Extract the (X, Y) coordinate from the center of the cell holding the provided text.  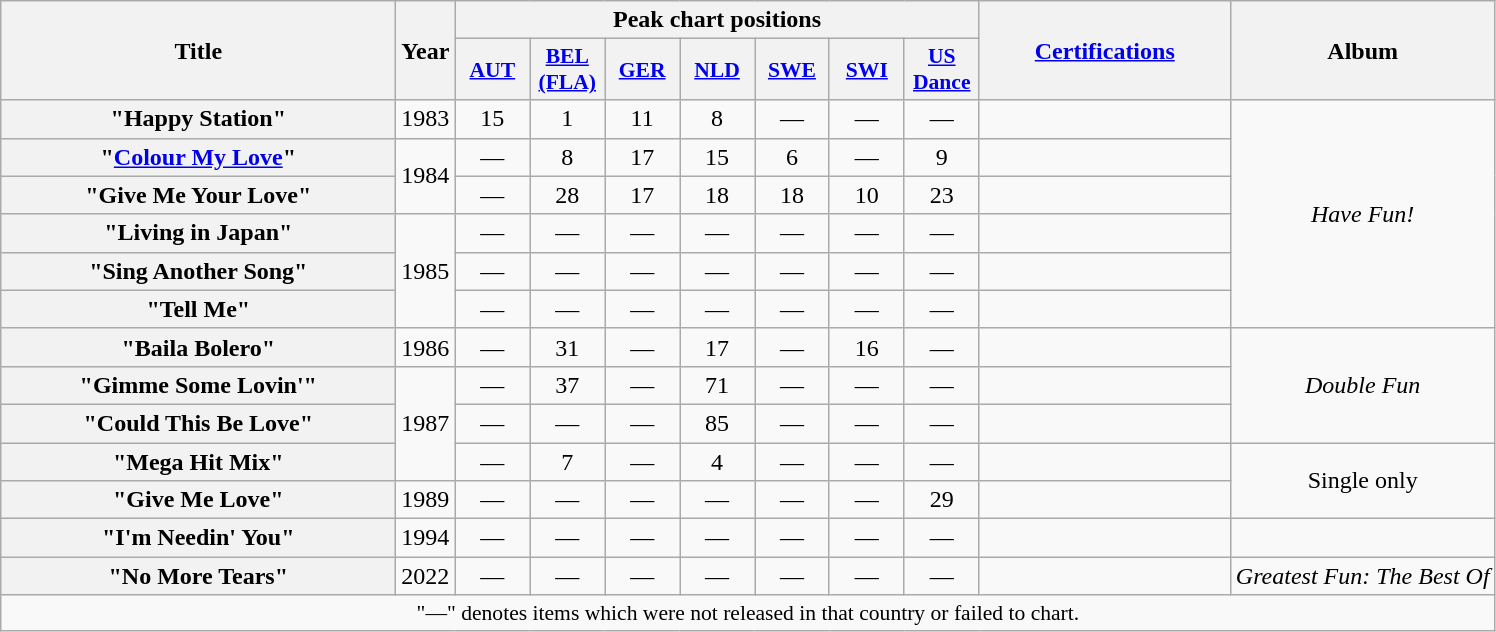
"Tell Me" (198, 309)
71 (718, 385)
Greatest Fun: The Best Of (1362, 576)
SWE (792, 70)
"Mega Hit Mix" (198, 461)
1985 (426, 271)
11 (642, 119)
Certifications (1104, 50)
1986 (426, 347)
Double Fun (1362, 385)
Title (198, 50)
"Sing Another Song" (198, 271)
Have Fun! (1362, 214)
1994 (426, 538)
"Colour My Love" (198, 157)
4 (718, 461)
1989 (426, 500)
"I'm Needin' You" (198, 538)
"No More Tears" (198, 576)
Single only (1362, 480)
2022 (426, 576)
7 (568, 461)
Album (1362, 50)
37 (568, 385)
"Gimme Some Lovin'" (198, 385)
Year (426, 50)
NLD (718, 70)
"Baila Bolero" (198, 347)
"Happy Station" (198, 119)
SWI (866, 70)
9 (942, 157)
16 (866, 347)
"Living in Japan" (198, 233)
85 (718, 423)
10 (866, 195)
23 (942, 195)
31 (568, 347)
28 (568, 195)
1984 (426, 176)
"Give Me Love" (198, 500)
AUT (492, 70)
USDance (942, 70)
Peak chart positions (717, 20)
"—" denotes items which were not released in that country or failed to chart. (748, 613)
1987 (426, 423)
6 (792, 157)
GER (642, 70)
1983 (426, 119)
"Give Me Your Love" (198, 195)
1 (568, 119)
29 (942, 500)
"Could This Be Love" (198, 423)
BEL (FLA) (568, 70)
